Capture the cell that displays the provided text and extract its (x, y) central coordinate. 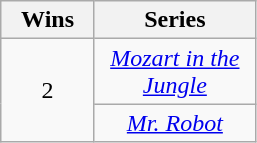
Series (174, 20)
2 (48, 90)
Mozart in the Jungle (174, 72)
Wins (48, 20)
Mr. Robot (174, 123)
